Capture the cell that displays the provided text and extract its [x, y] central coordinate. 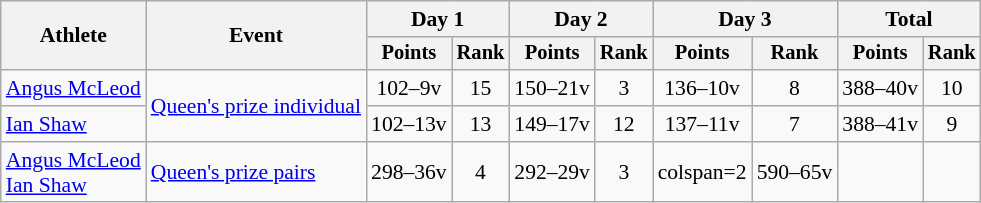
15 [481, 88]
Day 2 [580, 19]
Queen's prize pairs [256, 172]
Day 3 [746, 19]
590–65v [795, 172]
9 [952, 124]
13 [481, 124]
4 [481, 172]
7 [795, 124]
Total [908, 19]
388–40v [880, 88]
102–13v [409, 124]
Angus McLeod [74, 88]
102–9v [409, 88]
Athlete [74, 36]
388–41v [880, 124]
Angus McLeodIan Shaw [74, 172]
8 [795, 88]
292–29v [552, 172]
Queen's prize individual [256, 106]
149–17v [552, 124]
Ian Shaw [74, 124]
12 [624, 124]
Event [256, 36]
10 [952, 88]
colspan=2 [702, 172]
298–36v [409, 172]
Day 1 [438, 19]
136–10v [702, 88]
150–21v [552, 88]
137–11v [702, 124]
